Provide the (X, Y) coordinate of the cell's center where the given text is located.  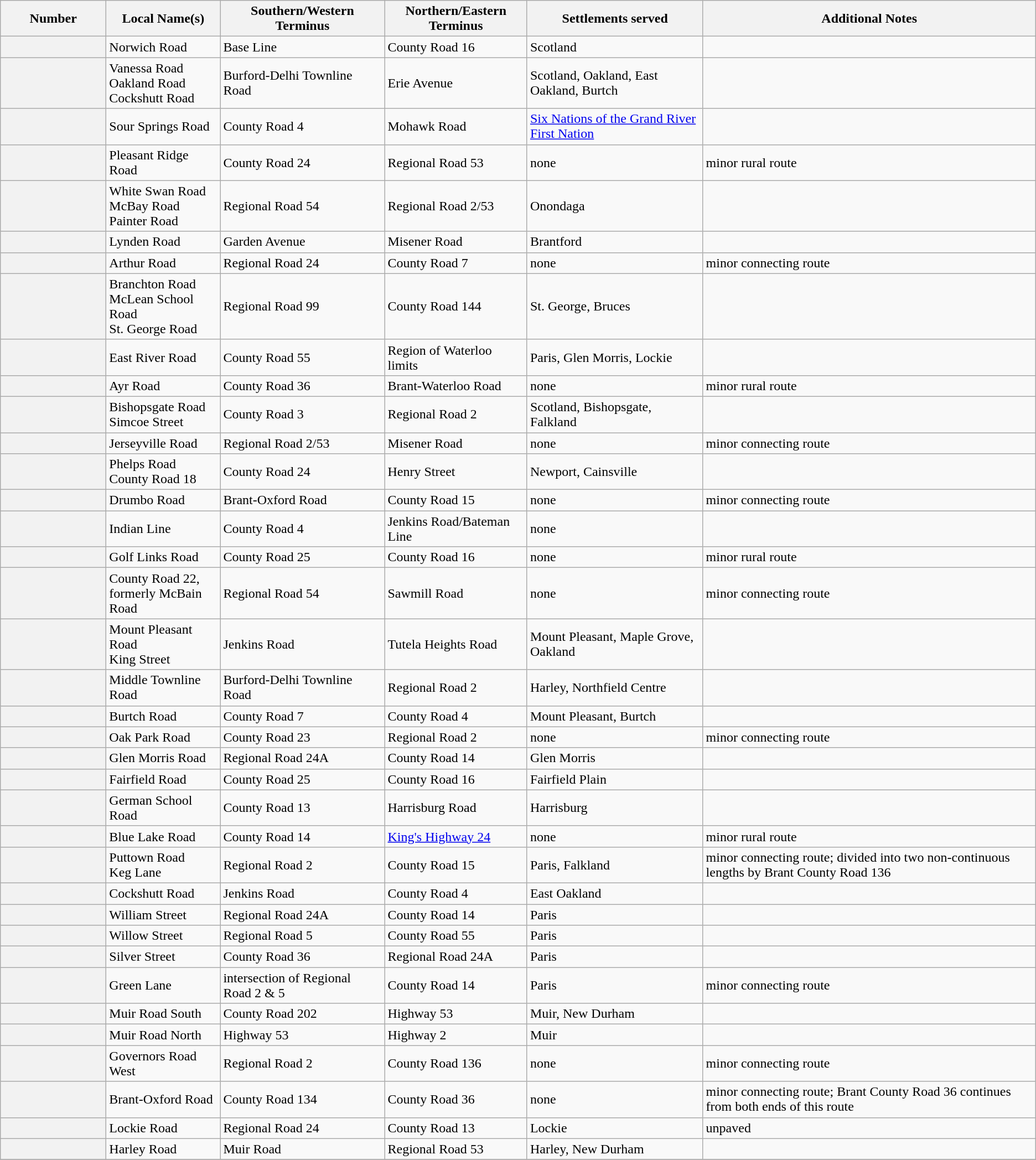
Onondaga (615, 206)
East River Road (163, 358)
Ayr Road (163, 386)
minor connecting route; Brant County Road 36 continues from both ends of this route (869, 1099)
Bishopsgate RoadSimcoe Street (163, 414)
Harley Road (163, 1149)
Settlements served (615, 19)
Lockie Road (163, 1128)
minor connecting route; divided into two non-continuous lengths by Brant County Road 136 (869, 864)
Muir (615, 1035)
Drumbo Road (163, 500)
Mount Pleasant, Burtch (615, 716)
East Oakland (615, 893)
Blue Lake Road (163, 836)
Glen Morris Road (163, 758)
Additional Notes (869, 19)
Garden Avenue (302, 242)
German School Road (163, 808)
County Road 134 (302, 1099)
Scotland, Oakland, East Oakland, Burtch (615, 83)
Tutela Heights Road (456, 644)
Regional Road 99 (302, 307)
Newport, Cainsville (615, 472)
Henry Street (456, 472)
Harley, New Durham (615, 1149)
Region of Waterloo limits (456, 358)
Harrisburg (615, 808)
County Road 144 (456, 307)
Muir, New Durham (615, 1014)
County Road 22, formerly McBain Road (163, 593)
Lynden Road (163, 242)
Brantford (615, 242)
Jenkins Road/Bateman Line (456, 529)
Mohawk Road (456, 126)
Fairfield Road (163, 779)
Silver Street (163, 957)
King's Highway 24 (456, 836)
County Road 23 (302, 737)
Harley, Northfield Centre (615, 687)
unpaved (869, 1128)
Mount Pleasant RoadKing Street (163, 644)
Arthur Road (163, 263)
Cockshutt Road (163, 893)
Southern/Western Terminus (302, 19)
Oak Park Road (163, 737)
Lockie (615, 1128)
Brant-Waterloo Road (456, 386)
Glen Morris (615, 758)
Phelps RoadCounty Road 18 (163, 472)
Sour Springs Road (163, 126)
Puttown RoadKeg Lane (163, 864)
Local Name(s) (163, 19)
Branchton RoadMcLean School RoadSt. George Road (163, 307)
St. George, Bruces (615, 307)
Green Lane (163, 985)
Willow Street (163, 936)
Highway 2 (456, 1035)
Muir Road (302, 1149)
Muir Road South (163, 1014)
Scotland (615, 47)
County Road 202 (302, 1014)
Middle Townline Road (163, 687)
Norwich Road (163, 47)
Vanessa Road Oakland Road Cockshutt Road (163, 83)
Pleasant Ridge Road (163, 163)
White Swan Road McBay Road Painter Road (163, 206)
William Street (163, 915)
Paris, Glen Morris, Lockie (615, 358)
Jerseyville Road (163, 443)
County Road 136 (456, 1064)
intersection of Regional Road 2 & 5 (302, 985)
Mount Pleasant, Maple Grove, Oakland (615, 644)
Scotland, Bishopsgate, Falkland (615, 414)
Number (53, 19)
Burtch Road (163, 716)
Six Nations of the Grand River First Nation (615, 126)
Sawmill Road (456, 593)
Regional Road 5 (302, 936)
Paris, Falkland (615, 864)
Fairfield Plain (615, 779)
Golf Links Road (163, 557)
Harrisburg Road (456, 808)
Northern/Eastern Terminus (456, 19)
Erie Avenue (456, 83)
County Road 3 (302, 414)
Indian Line (163, 529)
Governors Road West (163, 1064)
Base Line (302, 47)
Muir Road North (163, 1035)
